Return the [x, y] coordinate for the center point of the cell that contains the specified text.  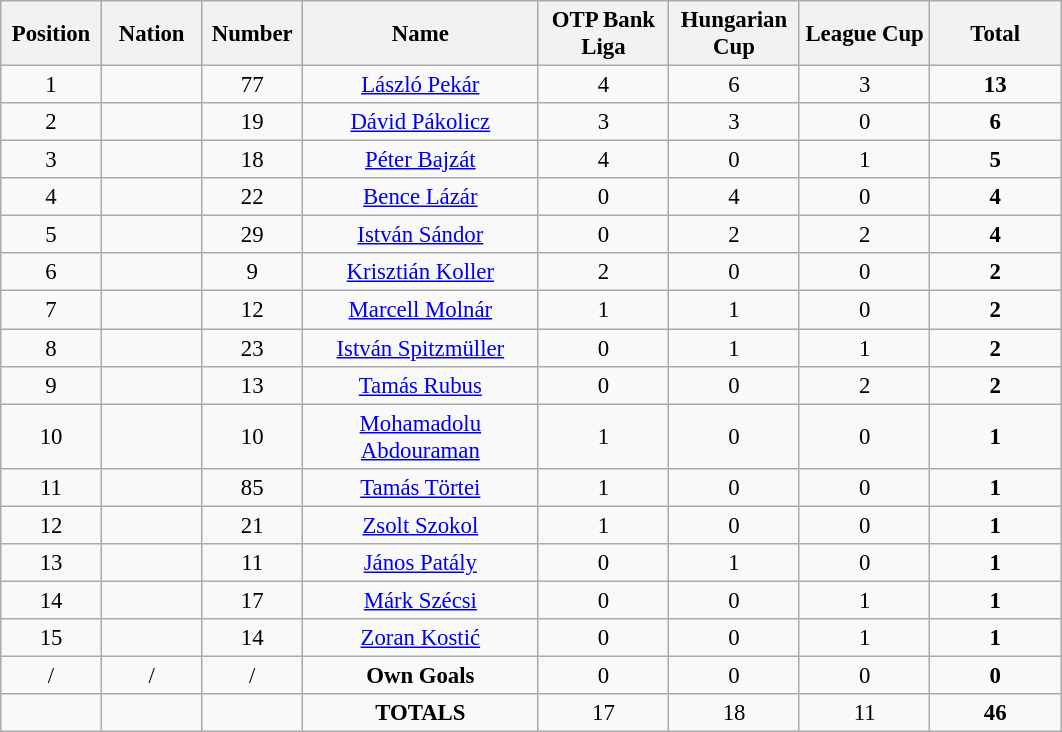
Bence Lázár [421, 197]
Number [252, 34]
Zsolt Szokol [421, 525]
Tamás Rubus [421, 385]
OTP Bank Liga [604, 34]
Mohamadolu Abdouraman [421, 436]
Hungarian Cup [734, 34]
Own Goals [421, 675]
TOTALS [421, 713]
János Patály [421, 563]
46 [996, 713]
85 [252, 487]
Marcell Molnár [421, 310]
Tamás Törtei [421, 487]
7 [52, 310]
8 [52, 348]
League Cup [864, 34]
László Pekár [421, 85]
22 [252, 197]
Márk Szécsi [421, 600]
23 [252, 348]
Dávid Pákolicz [421, 122]
Name [421, 34]
77 [252, 85]
István Spitzmüller [421, 348]
29 [252, 235]
István Sándor [421, 235]
Péter Bajzát [421, 160]
Nation [152, 34]
15 [52, 638]
Krisztián Koller [421, 273]
Zoran Kostić [421, 638]
21 [252, 525]
Position [52, 34]
Total [996, 34]
19 [252, 122]
